Return (X, Y) of the center of cell containing provided text 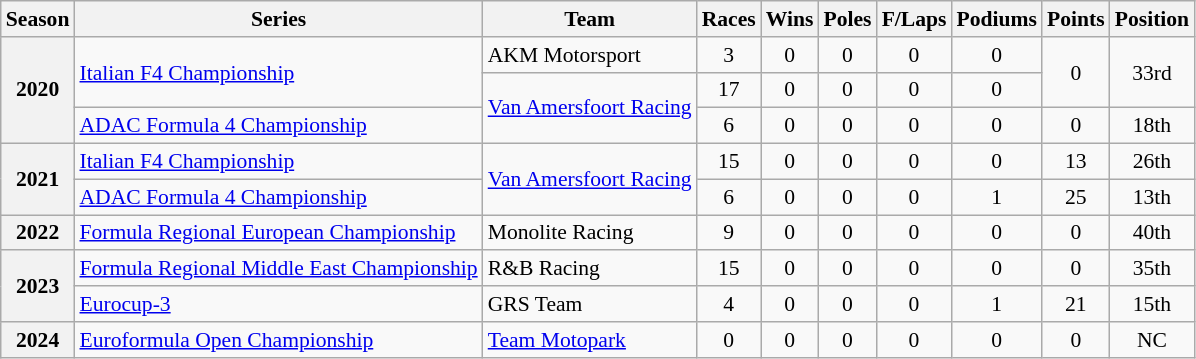
33rd (1152, 72)
Eurocup-3 (278, 304)
Races (729, 19)
Wins (790, 19)
18th (1152, 126)
2020 (38, 90)
13 (1076, 162)
21 (1076, 304)
Season (38, 19)
Formula Regional European Championship (278, 233)
Team (590, 19)
Series (278, 19)
Formula Regional Middle East Championship (278, 269)
Position (1152, 19)
Poles (847, 19)
Podiums (996, 19)
AKM Motorsport (590, 55)
4 (729, 304)
25 (1076, 197)
GRS Team (590, 304)
2022 (38, 233)
Euroformula Open Championship (278, 340)
Points (1076, 19)
3 (729, 55)
Monolite Racing (590, 233)
17 (729, 90)
9 (729, 233)
2021 (38, 180)
F/Laps (914, 19)
2024 (38, 340)
Team Motopark (590, 340)
15th (1152, 304)
2023 (38, 286)
35th (1152, 269)
40th (1152, 233)
26th (1152, 162)
13th (1152, 197)
NC (1152, 340)
R&B Racing (590, 269)
